Output the [X, Y] coordinate of the center of the cell containing the given text.  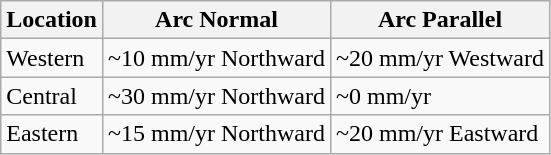
Western [52, 58]
Location [52, 20]
~15 mm/yr Northward [216, 134]
~10 mm/yr Northward [216, 58]
Eastern [52, 134]
Arc Parallel [440, 20]
~20 mm/yr Westward [440, 58]
~0 mm/yr [440, 96]
~30 mm/yr Northward [216, 96]
Central [52, 96]
Arc Normal [216, 20]
~20 mm/yr Eastward [440, 134]
